Scan for the cell matching the given text and deliver its (X, Y) coordinate at center. 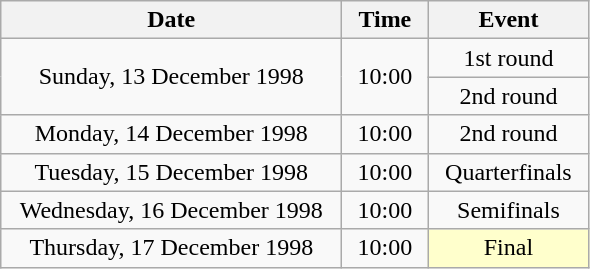
Date (172, 20)
Semifinals (508, 210)
Sunday, 13 December 1998 (172, 77)
Event (508, 20)
Quarterfinals (508, 172)
Thursday, 17 December 1998 (172, 248)
Time (385, 20)
Wednesday, 16 December 1998 (172, 210)
1st round (508, 58)
Final (508, 248)
Tuesday, 15 December 1998 (172, 172)
Monday, 14 December 1998 (172, 134)
